Output the [x, y] coordinate of the center of the cell containing the given text.  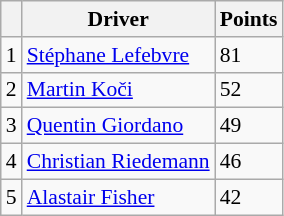
81 [249, 55]
Quentin Giordano [118, 126]
Points [249, 19]
Stéphane Lefebvre [118, 55]
4 [12, 162]
49 [249, 126]
5 [12, 197]
Martin Koči [118, 90]
2 [12, 90]
1 [12, 55]
46 [249, 162]
3 [12, 126]
42 [249, 197]
Driver [118, 19]
Christian Riedemann [118, 162]
52 [249, 90]
Alastair Fisher [118, 197]
